For the text-containing cell, return its midpoint in [x, y] coordinate format. 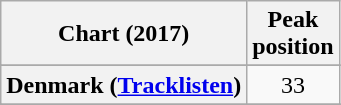
33 [293, 85]
Chart (2017) [124, 34]
Denmark (Tracklisten) [124, 85]
Peakposition [293, 34]
